Detect which cell encompasses the target text, then output its (x, y) center coordinate. 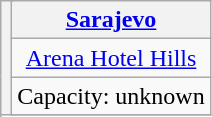
Capacity: unknown (111, 96)
Sarajevo (111, 20)
Arena Hotel Hills (111, 58)
